Return [X, Y] of the center of cell containing provided text 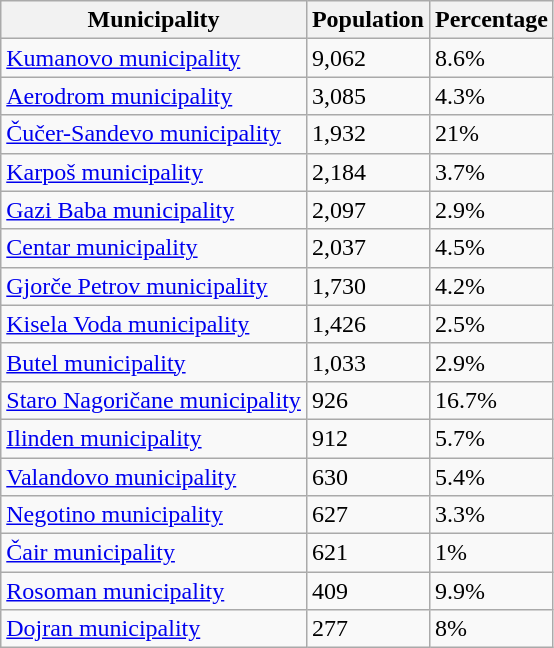
Butel municipality [154, 362]
621 [368, 553]
1,932 [368, 134]
4.5% [491, 248]
8% [491, 629]
2,184 [368, 172]
Karpoš municipality [154, 172]
4.3% [491, 96]
3.7% [491, 172]
277 [368, 629]
Rosoman municipality [154, 591]
Gjorče Petrov municipality [154, 286]
Dojran municipality [154, 629]
1,033 [368, 362]
Negotino municipality [154, 515]
912 [368, 438]
409 [368, 591]
Percentage [491, 20]
627 [368, 515]
21% [491, 134]
Valandovo municipality [154, 477]
9.9% [491, 591]
9,062 [368, 58]
Population [368, 20]
Kisela Voda municipality [154, 324]
Čučer-Sandevo municipality [154, 134]
5.4% [491, 477]
3,085 [368, 96]
1,426 [368, 324]
5.7% [491, 438]
926 [368, 400]
Gazi Baba municipality [154, 210]
Ilinden municipality [154, 438]
4.2% [491, 286]
2,037 [368, 248]
16.7% [491, 400]
2,097 [368, 210]
Centar municipality [154, 248]
Čair municipality [154, 553]
3.3% [491, 515]
630 [368, 477]
1% [491, 553]
Staro Nagoričane municipality [154, 400]
1,730 [368, 286]
Aerodrom municipality [154, 96]
8.6% [491, 58]
Municipality [154, 20]
Kumanovo municipality [154, 58]
2.5% [491, 324]
